Pinpoint the cell where the given text exists, returning its [x, y] midpoint coordinate. 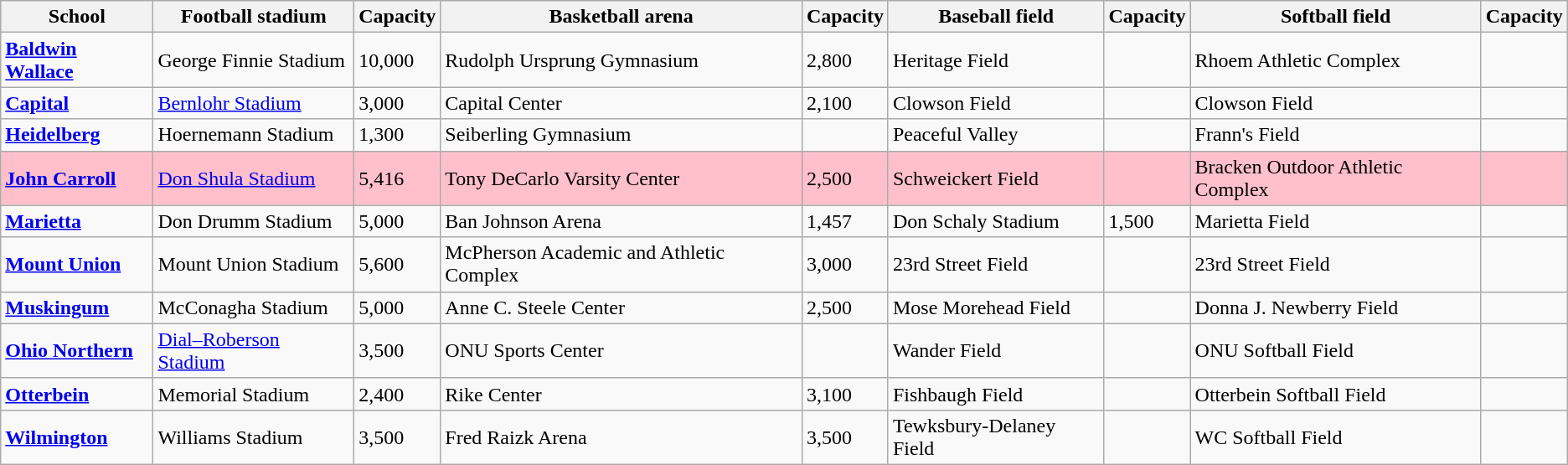
Dial–Roberson Stadium [254, 350]
Tony DeCarlo Varsity Center [622, 178]
John Carroll [77, 178]
Bracken Outdoor Athletic Complex [1335, 178]
Memorial Stadium [254, 394]
Rudolph Ursprung Gymnasium [622, 60]
Softball field [1335, 17]
McConagha Stadium [254, 307]
Ban Johnson Arena [622, 221]
1,457 [844, 221]
McPherson Academic and Athletic Complex [622, 265]
Frann's Field [1335, 135]
Don Shula Stadium [254, 178]
5,416 [397, 178]
Rike Center [622, 394]
Muskingum [77, 307]
ONU Softball Field [1335, 350]
Capital Center [622, 103]
Donna J. Newberry Field [1335, 307]
Otterbein Softball Field [1335, 394]
Schweickert Field [996, 178]
Bernlohr Stadium [254, 103]
Marietta [77, 221]
Otterbein [77, 394]
2,100 [844, 103]
Fred Raizk Arena [622, 437]
Marietta Field [1335, 221]
Mose Morehead Field [996, 307]
Baldwin Wallace [77, 60]
1,500 [1148, 221]
Baseball field [996, 17]
Rhoem Athletic Complex [1335, 60]
Tewksbury-Delaney Field [996, 437]
Peaceful Valley [996, 135]
Mount Union Stadium [254, 265]
Fishbaugh Field [996, 394]
Hoernemann Stadium [254, 135]
Anne C. Steele Center [622, 307]
Football stadium [254, 17]
2,400 [397, 394]
ONU Sports Center [622, 350]
Basketball arena [622, 17]
Don Drumm Stadium [254, 221]
1,300 [397, 135]
Heritage Field [996, 60]
5,600 [397, 265]
Ohio Northern [77, 350]
Wilmington [77, 437]
Seiberling Gymnasium [622, 135]
Wander Field [996, 350]
Heidelberg [77, 135]
3,100 [844, 394]
Williams Stadium [254, 437]
Don Schaly Stadium [996, 221]
2,800 [844, 60]
George Finnie Stadium [254, 60]
Capital [77, 103]
10,000 [397, 60]
Mount Union [77, 265]
School [77, 17]
WC Softball Field [1335, 437]
